Return [X, Y] of the center of cell containing provided text 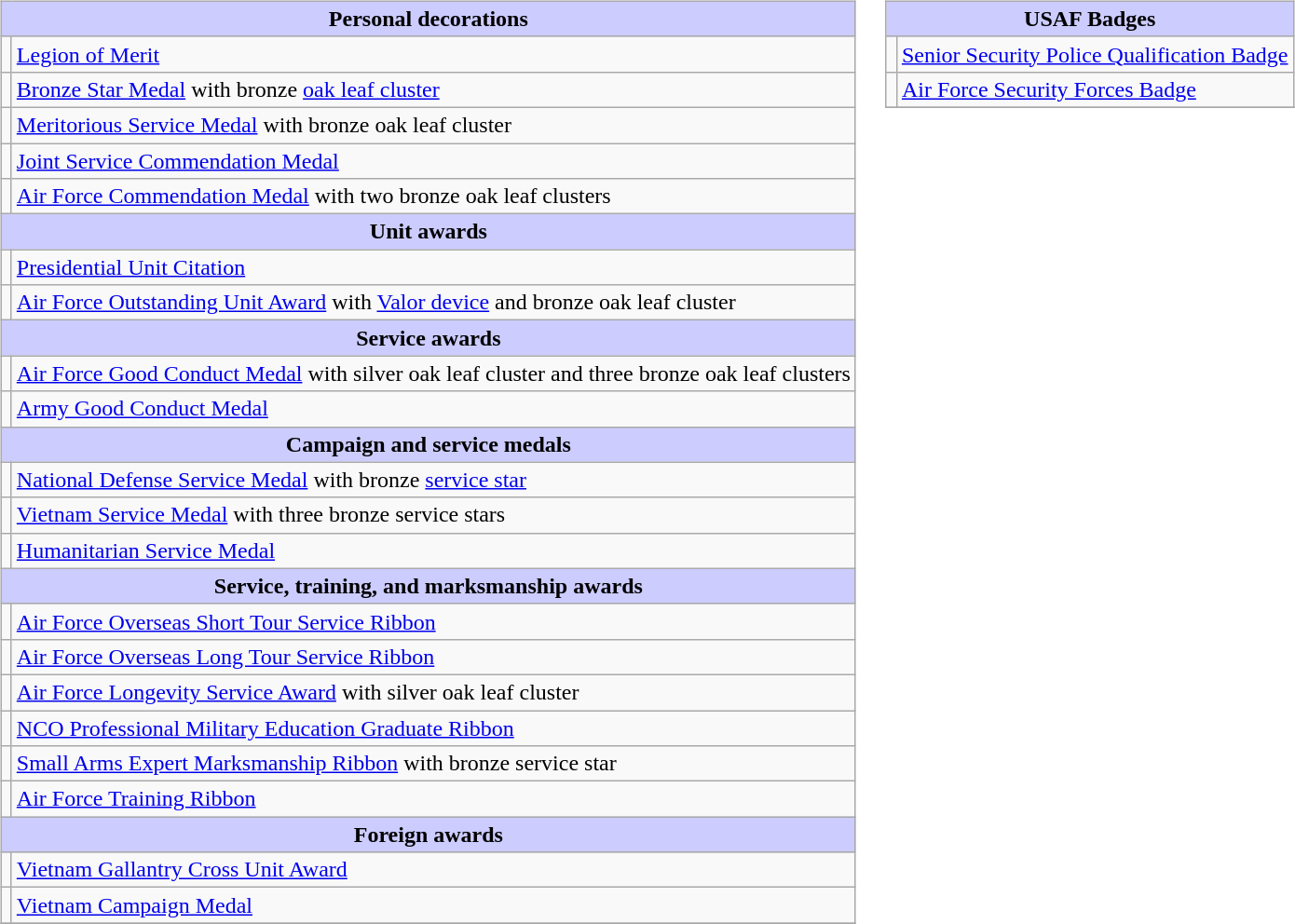
Personal decorations [429, 19]
Vietnam Campaign Medal [433, 905]
Small Arms Expert Marksmanship Ribbon with bronze service star [433, 764]
Joint Service Commendation Medal [433, 161]
Air Force Training Ribbon [433, 799]
Meritorious Service Medal with bronze oak leaf cluster [433, 125]
Presidential Unit Citation [433, 267]
Unit awards [429, 232]
Campaign and service medals [429, 444]
Bronze Star Medal with bronze oak leaf cluster [433, 89]
Service, training, and marksmanship awards [429, 586]
Air Force Commendation Medal with two bronze oak leaf clusters [433, 197]
Air Force Security Forces Badge [1095, 89]
Foreign awards [429, 835]
USAF Badges [1090, 19]
Service awards [429, 338]
Air Force Longevity Service Award with silver oak leaf cluster [433, 692]
Air Force Overseas Long Tour Service Ribbon [433, 657]
Senior Security Police Qualification Badge [1095, 54]
Army Good Conduct Medal [433, 409]
NCO Professional Military Education Graduate Ribbon [433, 727]
Humanitarian Service Medal [433, 550]
National Defense Service Medal with bronze service star [433, 480]
Vietnam Service Medal with three bronze service stars [433, 515]
Legion of Merit [433, 54]
Air Force Overseas Short Tour Service Ribbon [433, 621]
Vietnam Gallantry Cross Unit Award [433, 870]
Air Force Good Conduct Medal with silver oak leaf cluster and three bronze oak leaf clusters [433, 374]
Air Force Outstanding Unit Award with Valor device and bronze oak leaf cluster [433, 303]
